Find where the given text appears and provide that cell's center as [x, y] coordinate. 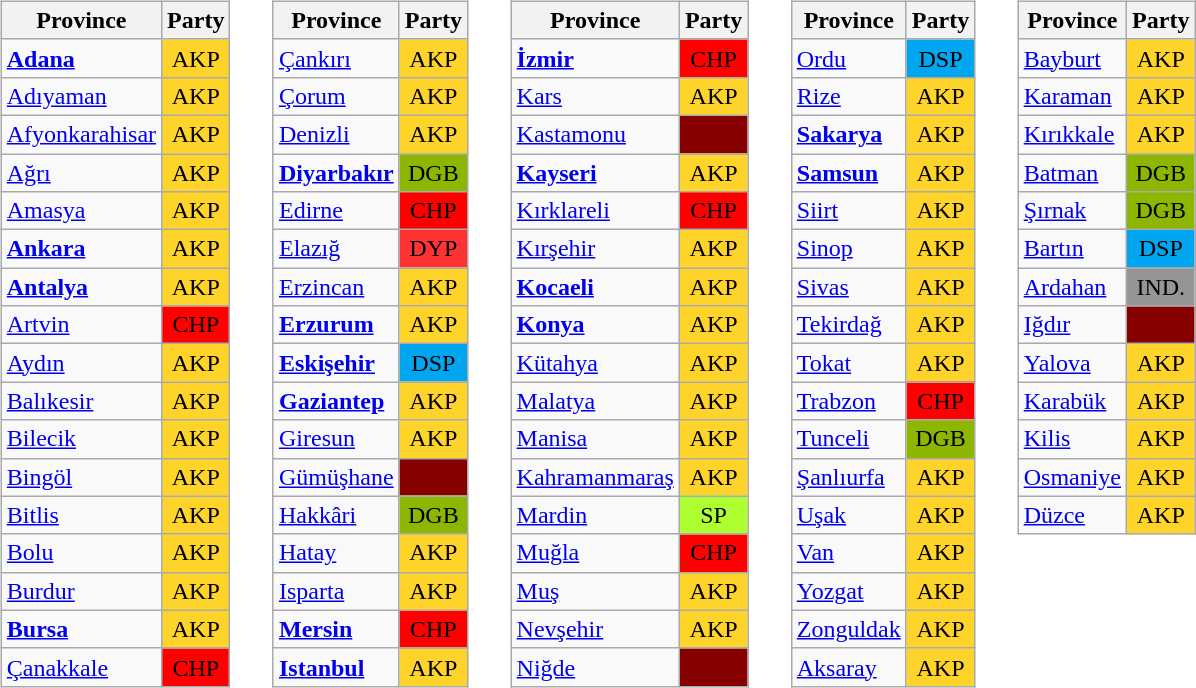
Kocaeli [595, 287]
Elazığ [336, 249]
Bayburt [1072, 58]
Bitlis [81, 515]
Adana [81, 58]
Karabük [1072, 401]
IND. [1161, 287]
Antalya [81, 287]
DYP [433, 249]
Bolu [81, 553]
Tokat [848, 363]
Osmaniye [1072, 477]
Çorum [336, 96]
Rize [848, 96]
Tekirdağ [848, 325]
Edirne [336, 211]
Giresun [336, 439]
İzmir [595, 58]
Samsun [848, 173]
Erzincan [336, 287]
Uşak [848, 515]
Eskişehir [336, 363]
Kırşehir [595, 249]
Kars [595, 96]
Konya [595, 325]
Aydın [81, 363]
SP [713, 515]
Erzurum [336, 325]
Manisa [595, 439]
Hakkâri [336, 515]
Şırnak [1072, 211]
Yozgat [848, 591]
Trabzon [848, 401]
Bartın [1072, 249]
Tunceli [848, 439]
Bingöl [81, 477]
Amasya [81, 211]
Burdur [81, 591]
Kastamonu [595, 134]
Siirt [848, 211]
Kayseri [595, 173]
Iğdır [1072, 325]
Sakarya [848, 134]
Van [848, 553]
Ağrı [81, 173]
Bilecik [81, 439]
Ordu [848, 58]
Çanakkale [81, 667]
Sinop [848, 249]
Gaziantep [336, 401]
Niğde [595, 667]
Istanbul [336, 667]
Sivas [848, 287]
Afyonkarahisar [81, 134]
Kahramanmaraş [595, 477]
Denizli [336, 134]
Şanlıurfa [848, 477]
Balıkesir [81, 401]
Muğla [595, 553]
Mardin [595, 515]
Ardahan [1072, 287]
Bursa [81, 629]
Gümüşhane [336, 477]
Yalova [1072, 363]
Diyarbakır [336, 173]
Zonguldak [848, 629]
Düzce [1072, 515]
Batman [1072, 173]
Kilis [1072, 439]
Malatya [595, 401]
Artvin [81, 325]
Nevşehir [595, 629]
Çankırı [336, 58]
Adıyaman [81, 96]
Kırklareli [595, 211]
Kırıkkale [1072, 134]
Isparta [336, 591]
Hatay [336, 553]
Ankara [81, 249]
Mersin [336, 629]
Muş [595, 591]
Aksaray [848, 667]
Kütahya [595, 363]
Karaman [1072, 96]
